Capture the cell that displays the provided text and extract its (X, Y) central coordinate. 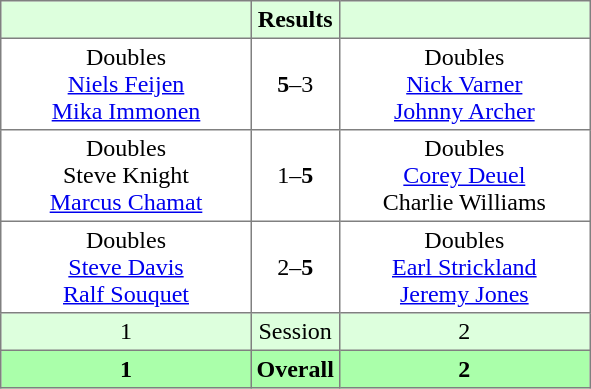
2–5 (295, 267)
Overall (295, 369)
DoublesSteve DavisRalf Souquet (126, 267)
1–5 (295, 176)
Session (295, 332)
DoublesNick VarnerJohnny Archer (464, 84)
5–3 (295, 84)
DoublesSteve KnightMarcus Chamat (126, 176)
DoublesCorey DeuelCharlie Williams (464, 176)
DoublesEarl StricklandJeremy Jones (464, 267)
Results (295, 20)
DoublesNiels FeijenMika Immonen (126, 84)
